Search for the cell housing the specified text and yield its [X, Y] center coordinate. 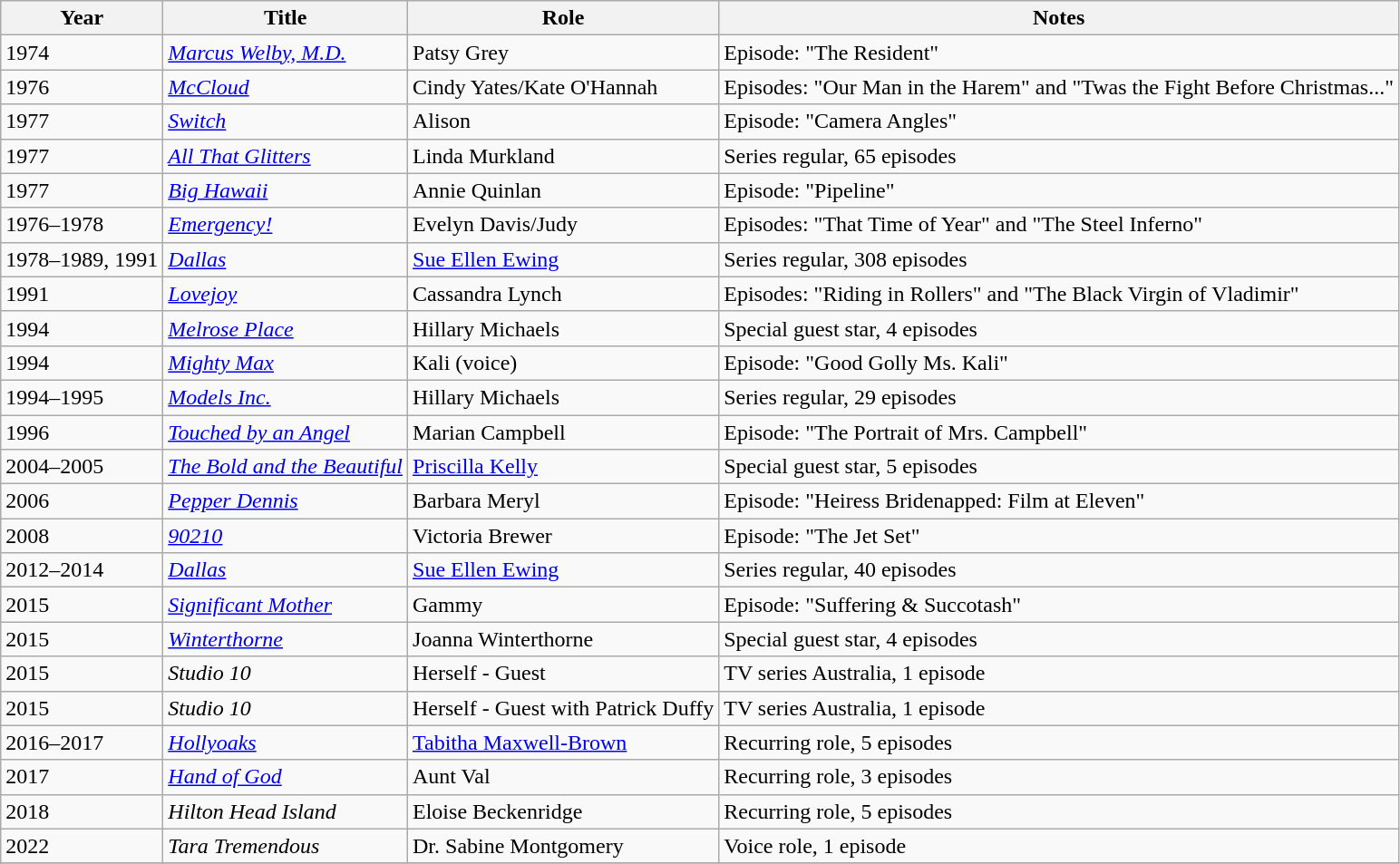
2012–2014 [82, 570]
Winterthorne [286, 639]
Episodes: "Our Man in the Harem" and "Twas the Fight Before Christmas..." [1059, 87]
Emergency! [286, 225]
Cassandra Lynch [564, 294]
Gammy [564, 605]
Year [82, 18]
Tara Tremendous [286, 846]
Episode: "Suffering & Succotash" [1059, 605]
Herself - Guest with Patrick Duffy [564, 708]
2017 [82, 777]
Lovejoy [286, 294]
Victoria Brewer [564, 536]
2022 [82, 846]
2018 [82, 811]
Pepper Dennis [286, 501]
Recurring role, 3 episodes [1059, 777]
Herself - Guest [564, 674]
Touched by an Angel [286, 432]
Episode: "The Portrait of Mrs. Campbell" [1059, 432]
1994–1995 [82, 397]
Title [286, 18]
Melrose Place [286, 328]
Alison [564, 121]
Aunt Val [564, 777]
2006 [82, 501]
Evelyn Davis/Judy [564, 225]
1974 [82, 53]
Dr. Sabine Montgomery [564, 846]
Patsy Grey [564, 53]
90210 [286, 536]
Voice role, 1 episode [1059, 846]
2004–2005 [82, 467]
Special guest star, 5 episodes [1059, 467]
1976–1978 [82, 225]
Episode: "Pipeline" [1059, 190]
The Bold and the Beautiful [286, 467]
Role [564, 18]
Kali (voice) [564, 363]
1976 [82, 87]
McCloud [286, 87]
All That Glitters [286, 156]
Cindy Yates/Kate O'Hannah [564, 87]
Models Inc. [286, 397]
Episode: "The Resident" [1059, 53]
Annie Quinlan [564, 190]
Marian Campbell [564, 432]
Episode: "Heiress Bridenapped: Film at Eleven" [1059, 501]
Mighty Max [286, 363]
Series regular, 308 episodes [1059, 259]
Series regular, 65 episodes [1059, 156]
Linda Murkland [564, 156]
Big Hawaii [286, 190]
Hollyoaks [286, 743]
2016–2017 [82, 743]
Priscilla Kelly [564, 467]
Series regular, 29 episodes [1059, 397]
Episodes: "Riding in Rollers" and "The Black Virgin of Vladimir" [1059, 294]
2008 [82, 536]
Significant Mother [286, 605]
1996 [82, 432]
Episode: "Good Golly Ms. Kali" [1059, 363]
Switch [286, 121]
Eloise Beckenridge [564, 811]
Episode: "The Jet Set" [1059, 536]
Tabitha Maxwell-Brown [564, 743]
Episode: "Camera Angles" [1059, 121]
1991 [82, 294]
Barbara Meryl [564, 501]
Hand of God [286, 777]
1978–1989, 1991 [82, 259]
Hilton Head Island [286, 811]
Notes [1059, 18]
Joanna Winterthorne [564, 639]
Episodes: "That Time of Year" and "The Steel Inferno" [1059, 225]
Marcus Welby, M.D. [286, 53]
Series regular, 40 episodes [1059, 570]
